Search for the cell housing the specified text and yield its (X, Y) center coordinate. 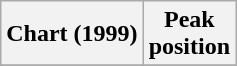
Peakposition (189, 34)
Chart (1999) (72, 34)
